Detect which cell encompasses the target text, then output its (X, Y) center coordinate. 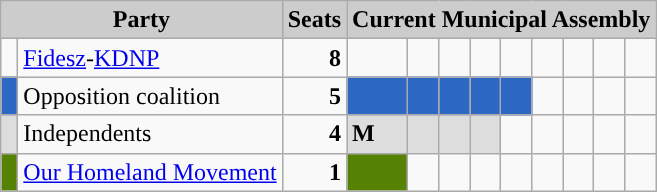
1 (314, 172)
Our Homeland Movement (150, 172)
Independents (150, 134)
Current Municipal Assembly (502, 20)
Seats (314, 20)
Opposition coalition (150, 96)
5 (314, 96)
M (378, 134)
Party (142, 20)
8 (314, 58)
4 (314, 134)
Fidesz-KDNP (150, 58)
